Search for the cell housing the specified text and yield its (x, y) center coordinate. 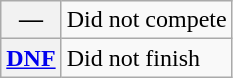
Did not finish (146, 58)
DNF (31, 58)
— (31, 20)
Did not compete (146, 20)
